Identify which cell holds the provided text, then report its (x, y) central coordinate. 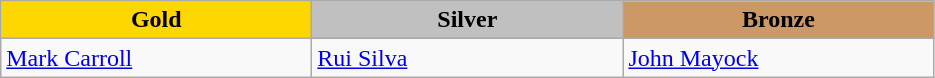
Gold (156, 20)
Bronze (778, 20)
John Mayock (778, 58)
Rui Silva (468, 58)
Mark Carroll (156, 58)
Silver (468, 20)
